Identify which cell holds the provided text, then report its (x, y) central coordinate. 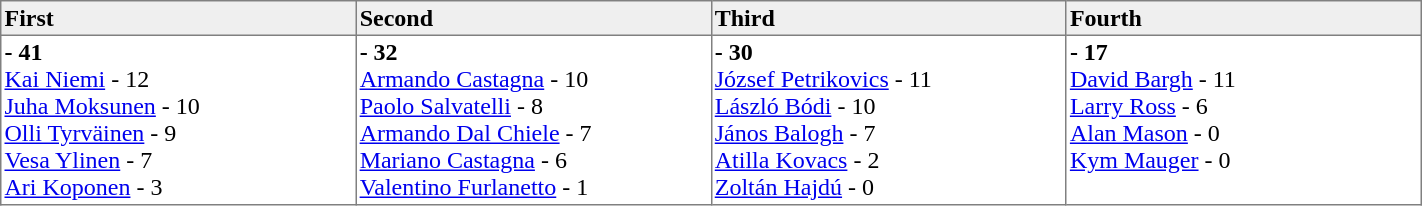
- 32Armando Castagna - 10 Paolo Salvatelli - 8 Armando Dal Chiele - 7 Mariano Castagna - 6 Valentino Furlanetto - 1 (534, 120)
Third (888, 18)
- 30József Petrikovics - 11 László Bódi - 10 János Balogh - 7 Atilla Kovacs - 2 Zoltán Hajdú - 0 (888, 120)
Second (534, 18)
First (178, 18)
Fourth (1244, 18)
- 17David Bargh - 11 Larry Ross - 6 Alan Mason - 0 Kym Mauger - 0 (1244, 120)
- 41Kai Niemi - 12 Juha Moksunen - 10 Olli Tyrväinen - 9 Vesa Ylinen - 7 Ari Koponen - 3 (178, 120)
